Capture the cell that displays the provided text and extract its [x, y] central coordinate. 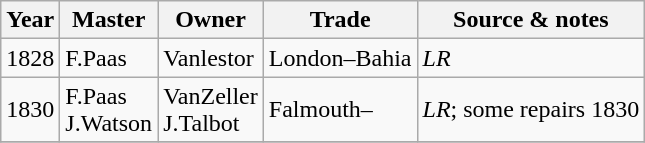
LR; some repairs 1830 [531, 110]
Master [109, 20]
Trade [340, 20]
Year [30, 20]
London–Bahia [340, 58]
F.PaasJ.Watson [109, 110]
LR [531, 58]
1830 [30, 110]
Source & notes [531, 20]
F.Paas [109, 58]
Owner [211, 20]
Falmouth– [340, 110]
1828 [30, 58]
Vanlestor [211, 58]
VanZellerJ.Talbot [211, 110]
